Pinpoint the cell where the given text exists, returning its (x, y) midpoint coordinate. 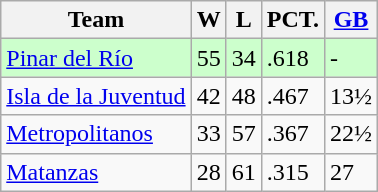
GB (352, 20)
L (244, 20)
55 (208, 58)
.618 (292, 58)
61 (244, 172)
- (352, 58)
Pinar del Río (96, 58)
.315 (292, 172)
Metropolitanos (96, 134)
33 (208, 134)
.367 (292, 134)
Team (96, 20)
57 (244, 134)
.467 (292, 96)
W (208, 20)
42 (208, 96)
Isla de la Juventud (96, 96)
48 (244, 96)
Matanzas (96, 172)
34 (244, 58)
PCT. (292, 20)
28 (208, 172)
22½ (352, 134)
13½ (352, 96)
27 (352, 172)
